Detect which cell encompasses the target text, then output its (X, Y) center coordinate. 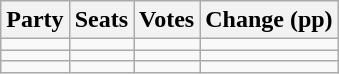
Votes (167, 20)
Change (pp) (269, 20)
Seats (101, 20)
Party (35, 20)
